Search for the cell housing the specified text and yield its [X, Y] center coordinate. 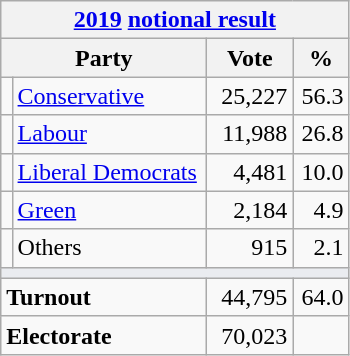
Green [110, 210]
10.0 [321, 172]
% [321, 58]
11,988 [250, 134]
4.9 [321, 210]
2019 notional result [175, 20]
25,227 [250, 96]
64.0 [321, 297]
Liberal Democrats [110, 172]
Vote [250, 58]
Others [110, 248]
26.8 [321, 134]
Conservative [110, 96]
2.1 [321, 248]
2,184 [250, 210]
56.3 [321, 96]
70,023 [250, 335]
915 [250, 248]
4,481 [250, 172]
Labour [110, 134]
Turnout [104, 297]
44,795 [250, 297]
Electorate [104, 335]
Party [104, 58]
